Provide the (X, Y) coordinate of the cell's center where the given text is located.  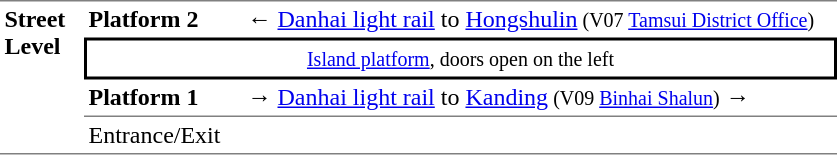
← Danhai light rail to Hongshulin (V07 Tamsui District Office) (540, 19)
Street Level (42, 77)
Platform 1 (164, 99)
→ Danhai light rail to Kanding (V09 Binhai Shalun) → (540, 99)
Entrance/Exit (164, 136)
Island platform, doors open on the left (460, 59)
Platform 2 (164, 19)
